Provide the [X, Y] coordinate of the cell's center where the given text is located.  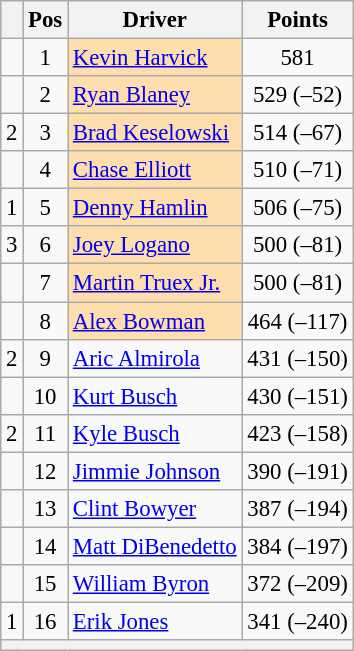
Alex Bowman [155, 321]
464 (–117) [298, 321]
Ryan Blaney [155, 95]
Martin Truex Jr. [155, 283]
Pos [46, 20]
372 (–209) [298, 584]
Denny Hamlin [155, 208]
430 (–151) [298, 396]
Clint Bowyer [155, 509]
William Byron [155, 584]
Matt DiBenedetto [155, 546]
Aric Almirola [155, 358]
4 [46, 170]
13 [46, 509]
529 (–52) [298, 95]
384 (–197) [298, 546]
10 [46, 396]
Jimmie Johnson [155, 471]
Kevin Harvick [155, 58]
514 (–67) [298, 133]
8 [46, 321]
14 [46, 546]
11 [46, 433]
Points [298, 20]
15 [46, 584]
510 (–71) [298, 170]
12 [46, 471]
Brad Keselowski [155, 133]
387 (–194) [298, 509]
16 [46, 621]
423 (–158) [298, 433]
6 [46, 245]
Joey Logano [155, 245]
9 [46, 358]
Chase Elliott [155, 170]
Erik Jones [155, 621]
506 (–75) [298, 208]
431 (–150) [298, 358]
Kyle Busch [155, 433]
Kurt Busch [155, 396]
581 [298, 58]
390 (–191) [298, 471]
Driver [155, 20]
5 [46, 208]
341 (–240) [298, 621]
7 [46, 283]
